Find where the given text appears and provide that cell's center as (X, Y) coordinate. 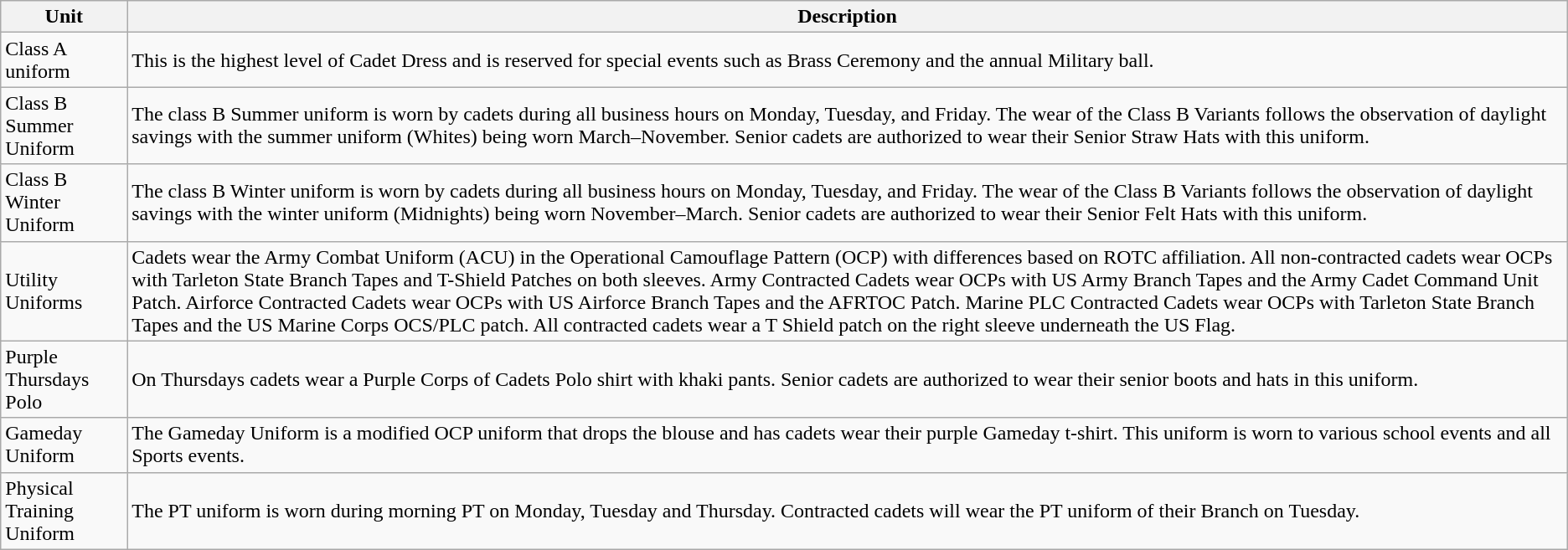
Class B Winter Uniform (64, 203)
Class A uniform (64, 60)
Description (848, 17)
Unit (64, 17)
Class B Summer Uniform (64, 126)
Gameday Uniform (64, 445)
The PT uniform is worn during morning PT on Monday, Tuesday and Thursday. Contracted cadets will wear the PT uniform of their Branch on Tuesday. (848, 511)
This is the highest level of Cadet Dress and is reserved for special events such as Brass Ceremony and the annual Military ball. (848, 60)
Utility Uniforms (64, 291)
Physical Training Uniform (64, 511)
Purple Thursdays Polo (64, 379)
